Pinpoint the cell where the given text exists, returning its (x, y) midpoint coordinate. 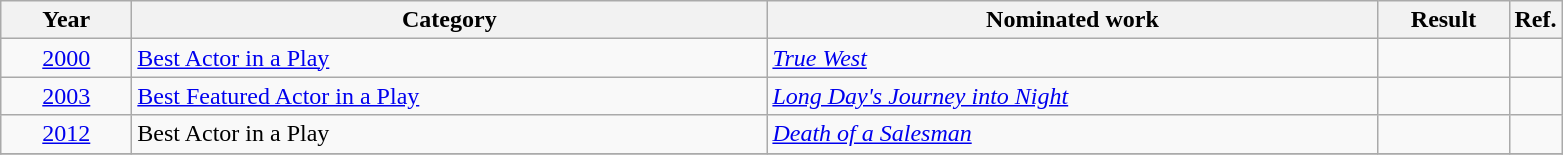
True West (1072, 58)
2012 (66, 134)
Nominated work (1072, 20)
Ref. (1536, 20)
Death of a Salesman (1072, 134)
Year (66, 20)
Category (450, 20)
Best Featured Actor in a Play (450, 96)
2003 (66, 96)
Result (1444, 20)
Long Day's Journey into Night (1072, 96)
2000 (66, 58)
